Return the (X, Y) coordinate for the center point of the cell that contains the specified text.  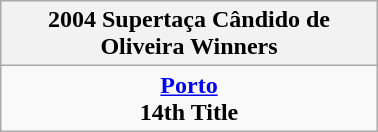
Porto14th Title (189, 98)
2004 Supertaça Cândido de Oliveira Winners (189, 34)
